Find where the given text appears and provide that cell's center as [X, Y] coordinate. 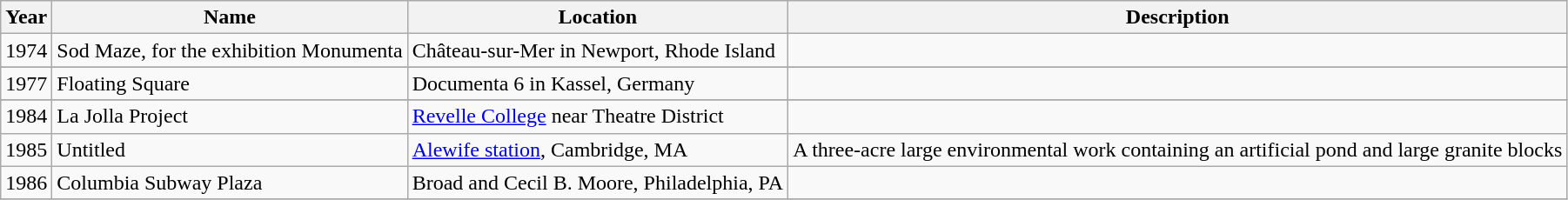
Sod Maze, for the exhibition Monumenta [230, 50]
Floating Square [230, 83]
Alewife station, Cambridge, MA [597, 150]
1985 [26, 150]
Revelle College near Theatre District [597, 117]
Documenta 6 in Kassel, Germany [597, 83]
Broad and Cecil B. Moore, Philadelphia, PA [597, 183]
1974 [26, 50]
Untitled [230, 150]
La Jolla Project [230, 117]
Columbia Subway Plaza [230, 183]
1984 [26, 117]
Name [230, 17]
Year [26, 17]
1986 [26, 183]
A three-acre large environmental work containing an artificial pond and large granite blocks [1178, 150]
Description [1178, 17]
1977 [26, 83]
Château-sur-Mer in Newport, Rhode Island [597, 50]
Location [597, 17]
